Return (X, Y) of the center of cell containing provided text 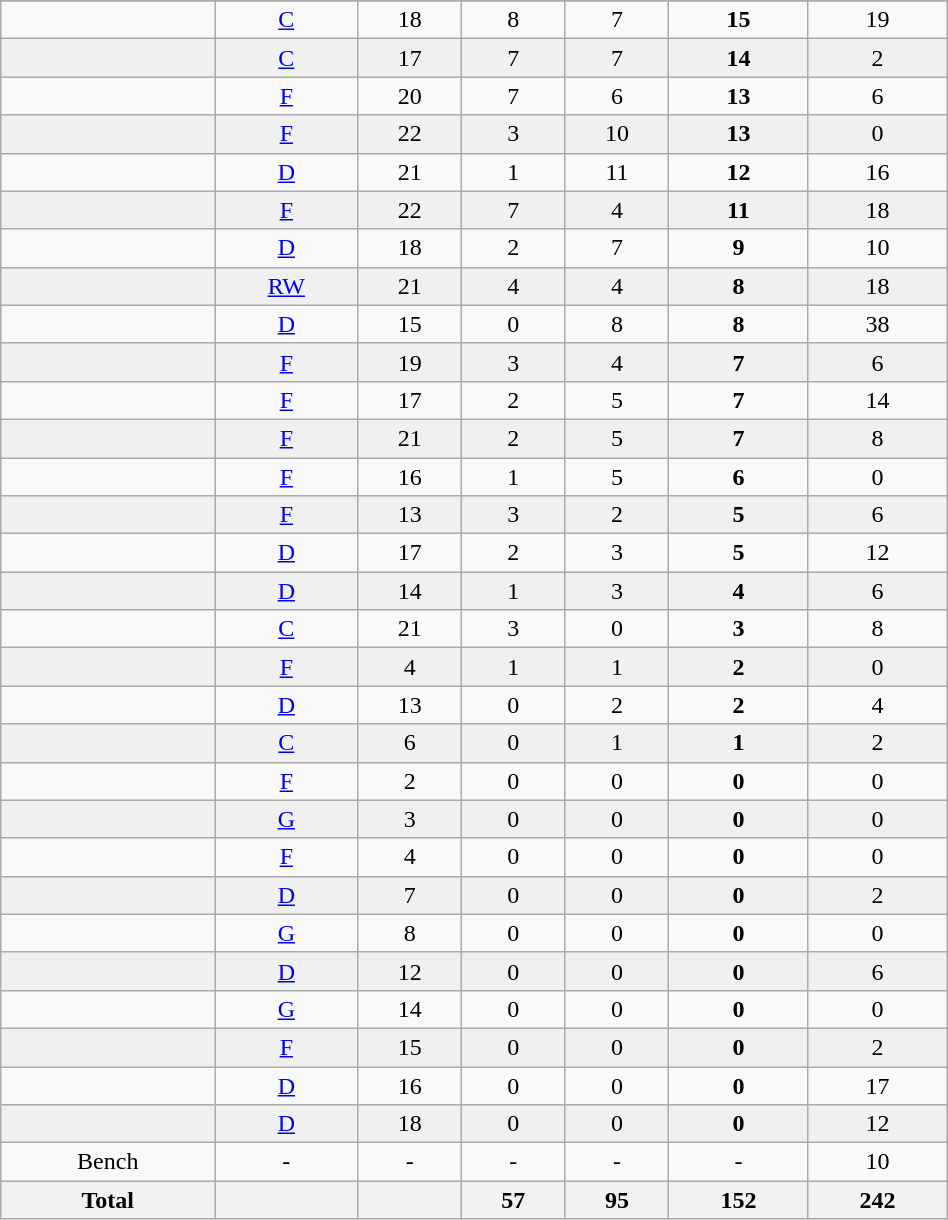
9 (738, 248)
Bench (108, 1162)
95 (617, 1200)
38 (878, 324)
20 (410, 96)
RW (286, 286)
242 (878, 1200)
152 (738, 1200)
57 (514, 1200)
Total (108, 1200)
